For the text-containing cell, return its midpoint in [X, Y] coordinate format. 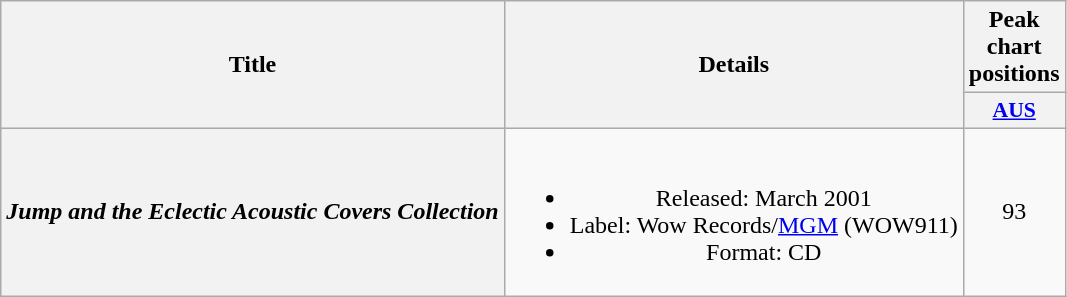
93 [1014, 212]
Details [734, 65]
Released: March 2001Label: Wow Records/MGM (WOW911)Format: CD [734, 212]
Title [252, 65]
Peak chart positions [1014, 47]
AUS [1014, 111]
Jump and the Eclectic Acoustic Covers Collection [252, 212]
